From the cell containing the given text, extract its center point as (x, y) coordinate. 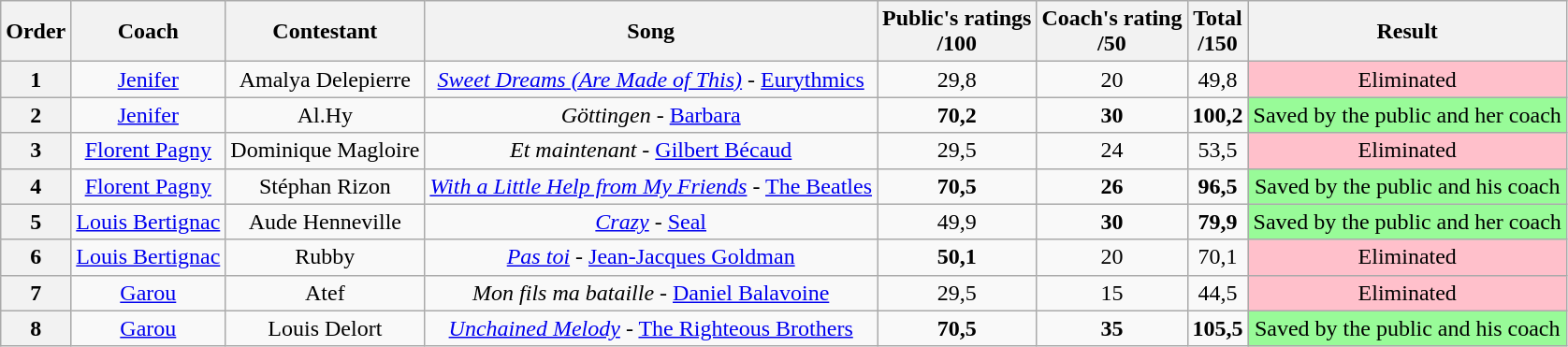
With a Little Help from My Friends - The Beatles (651, 186)
100,2 (1218, 115)
2 (36, 115)
Mon fils ma bataille - Daniel Balavoine (651, 293)
Louis Delort (326, 328)
5 (36, 222)
4 (36, 186)
Aude Henneville (326, 222)
Coach (148, 32)
Amalya Delepierre (326, 80)
49,8 (1218, 80)
Dominique Magloire (326, 151)
Coach's rating /50 (1111, 32)
Crazy - Seal (651, 222)
Result (1407, 32)
24 (1111, 151)
70,1 (1218, 257)
Unchained Melody - The Righteous Brothers (651, 328)
Public's ratings /100 (957, 32)
Pas toi - Jean-Jacques Goldman (651, 257)
Göttingen - Barbara (651, 115)
Stéphan Rizon (326, 186)
15 (1111, 293)
96,5 (1218, 186)
7 (36, 293)
26 (1111, 186)
44,5 (1218, 293)
50,1 (957, 257)
Atef (326, 293)
29,8 (957, 80)
79,9 (1218, 222)
Order (36, 32)
8 (36, 328)
105,5 (1218, 328)
1 (36, 80)
3 (36, 151)
Sweet Dreams (Are Made of This) - Eurythmics (651, 80)
6 (36, 257)
35 (1111, 328)
Contestant (326, 32)
Total /150 (1218, 32)
53,5 (1218, 151)
Et maintenant - Gilbert Bécaud (651, 151)
70,2 (957, 115)
Song (651, 32)
Rubby (326, 257)
49,9 (957, 222)
Al.Hy (326, 115)
